Identify which cell holds the provided text, then report its (x, y) central coordinate. 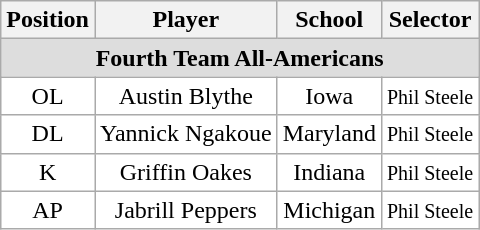
Michigan (329, 210)
Jabrill Peppers (186, 210)
Yannick Ngakoue (186, 134)
Fourth Team All-Americans (240, 58)
K (48, 172)
School (329, 20)
Maryland (329, 134)
Indiana (329, 172)
Austin Blythe (186, 96)
Selector (430, 20)
OL (48, 96)
Position (48, 20)
Iowa (329, 96)
DL (48, 134)
Griffin Oakes (186, 172)
Player (186, 20)
AP (48, 210)
